Find where the given text appears and provide that cell's center as (X, Y) coordinate. 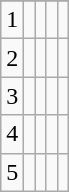
3 (12, 96)
4 (12, 134)
2 (12, 58)
5 (12, 172)
1 (12, 20)
